Scan for the cell matching the given text and deliver its (x, y) coordinate at center. 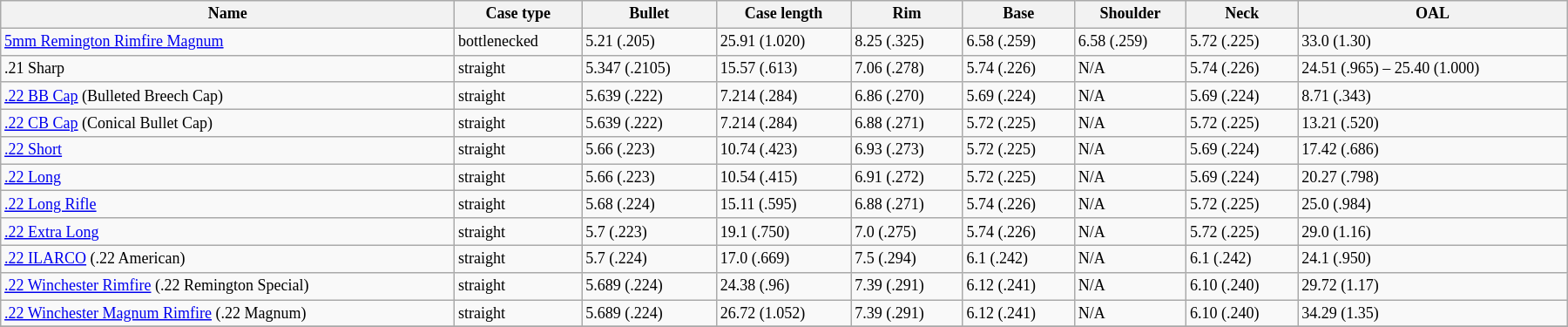
24.38 (.96) (783, 286)
34.29 (1.35) (1432, 314)
25.0 (.984) (1432, 204)
bottlenecked (518, 42)
5.347 (.2105) (649, 68)
7.06 (.278) (907, 68)
Bullet (649, 14)
13.21 (.520) (1432, 122)
15.57 (.613) (783, 68)
33.0 (1.30) (1432, 42)
.21 Sharp (228, 68)
29.0 (1.16) (1432, 232)
19.1 (.750) (783, 232)
Neck (1242, 14)
Case type (518, 14)
.22 ILARCO (.22 American) (228, 258)
Name (228, 14)
10.54 (.415) (783, 178)
25.91 (1.020) (783, 42)
.22 Extra Long (228, 232)
.22 CB Cap (Conical Bullet Cap) (228, 122)
6.86 (.270) (907, 96)
8.25 (.325) (907, 42)
.22 Long (228, 178)
17.42 (.686) (1432, 150)
20.27 (.798) (1432, 178)
7.0 (.275) (907, 232)
Base (1018, 14)
5mm Remington Rimfire Magnum (228, 42)
.22 Winchester Magnum Rimfire (.22 Magnum) (228, 314)
.22 Short (228, 150)
29.72 (1.17) (1432, 286)
5.7 (.223) (649, 232)
Shoulder (1130, 14)
7.5 (.294) (907, 258)
OAL (1432, 14)
10.74 (.423) (783, 150)
5.21 (.205) (649, 42)
.22 Winchester Rimfire (.22 Remington Special) (228, 286)
6.93 (.273) (907, 150)
Rim (907, 14)
.22 BB Cap (Bulleted Breech Cap) (228, 96)
17.0 (.669) (783, 258)
15.11 (.595) (783, 204)
5.7 (.224) (649, 258)
6.91 (.272) (907, 178)
24.1 (.950) (1432, 258)
5.68 (.224) (649, 204)
8.71 (.343) (1432, 96)
26.72 (1.052) (783, 314)
24.51 (.965) – 25.40 (1.000) (1432, 68)
.22 Long Rifle (228, 204)
Case length (783, 14)
